Locate the cell with the specified text and output its [x, y] center coordinate. 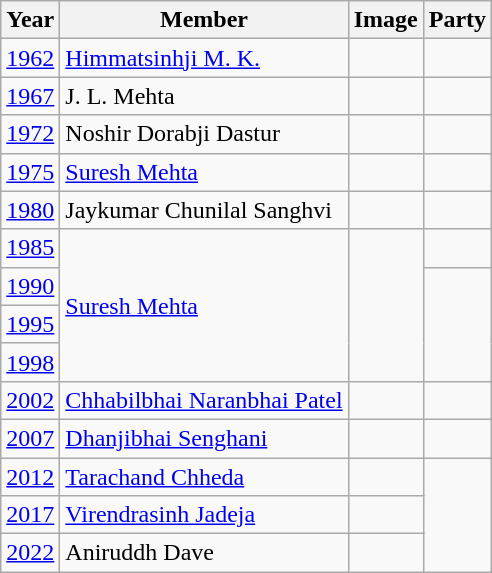
J. L. Mehta [204, 96]
Aniruddh Dave [204, 553]
1990 [30, 286]
Chhabilbhai Naranbhai Patel [204, 400]
1975 [30, 172]
Tarachand Chheda [204, 477]
1967 [30, 96]
1998 [30, 362]
2012 [30, 477]
Member [204, 20]
2017 [30, 515]
Year [30, 20]
Party [457, 20]
Image [386, 20]
2007 [30, 438]
1985 [30, 248]
Noshir Dorabji Dastur [204, 134]
2002 [30, 400]
Jaykumar Chunilal Sanghvi [204, 210]
1962 [30, 58]
Dhanjibhai Senghani [204, 438]
Himmatsinhji M. K. [204, 58]
Virendrasinh Jadeja [204, 515]
1972 [30, 134]
1980 [30, 210]
1995 [30, 324]
2022 [30, 553]
